Output the (X, Y) coordinate of the center of the cell containing the given text.  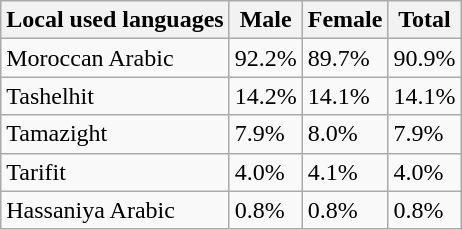
Tamazight (115, 134)
Tashelhit (115, 96)
4.1% (345, 172)
Local used languages (115, 20)
90.9% (424, 58)
89.7% (345, 58)
Moroccan Arabic (115, 58)
Female (345, 20)
Male (266, 20)
Hassaniya Arabic (115, 210)
14.2% (266, 96)
8.0% (345, 134)
Total (424, 20)
Tarifit (115, 172)
92.2% (266, 58)
